Determine the [x, y] coordinate at the center of the cell enclosing the given text.  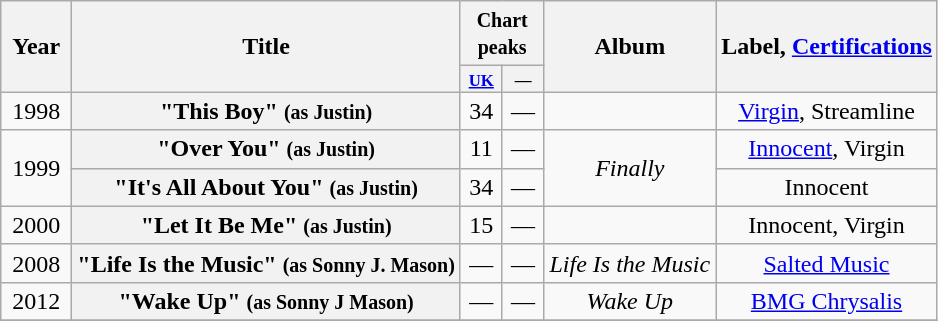
"Over You" (as Justin) [266, 149]
Innocent [827, 187]
1998 [36, 111]
"Life Is the Music" (as Sonny J. Mason) [266, 263]
"It's All About You" (as Justin) [266, 187]
15 [481, 225]
11 [481, 149]
2008 [36, 263]
2000 [36, 225]
Title [266, 46]
"Wake Up" (as Sonny J Mason) [266, 301]
UK [481, 79]
Finally [630, 168]
Label, Certifications [827, 46]
Year [36, 46]
BMG Chrysalis [827, 301]
Album [630, 46]
1999 [36, 168]
Virgin, Streamline [827, 111]
2012 [36, 301]
Chart peaks [502, 34]
"This Boy" (as Justin) [266, 111]
Wake Up [630, 301]
Life Is the Music [630, 263]
Salted Music [827, 263]
"Let It Be Me" (as Justin) [266, 225]
